Search for the cell housing the specified text and yield its [X, Y] center coordinate. 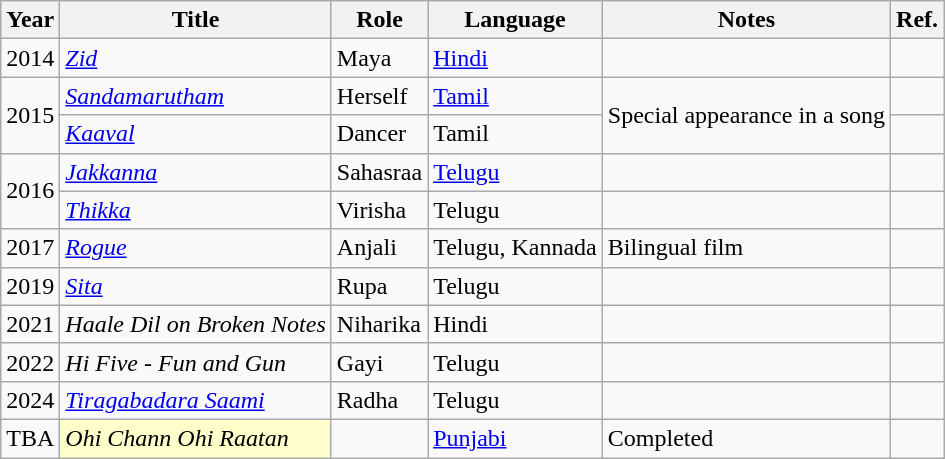
2014 [30, 58]
2016 [30, 191]
2015 [30, 115]
Notes [746, 20]
Radha [379, 400]
Anjali [379, 248]
Rupa [379, 286]
Year [30, 20]
Role [379, 20]
Ref. [918, 20]
Bilingual film [746, 248]
Herself [379, 96]
2024 [30, 400]
Title [196, 20]
Zid [196, 58]
TBA [30, 438]
Telugu, Kannada [516, 248]
Maya [379, 58]
Kaaval [196, 134]
Dancer [379, 134]
2017 [30, 248]
Sita [196, 286]
Punjabi [516, 438]
Tiragabadara Saami [196, 400]
Sandamarutham [196, 96]
Niharika [379, 324]
Completed [746, 438]
Jakkanna [196, 172]
2019 [30, 286]
Hi Five - Fun and Gun [196, 362]
Rogue [196, 248]
Special appearance in a song [746, 115]
Haale Dil on Broken Notes [196, 324]
2022 [30, 362]
Language [516, 20]
Ohi Chann Ohi Raatan [196, 438]
Gayi [379, 362]
Sahasraa [379, 172]
Virisha [379, 210]
2021 [30, 324]
Thikka [196, 210]
